Scan for the cell matching the given text and deliver its [X, Y] coordinate at center. 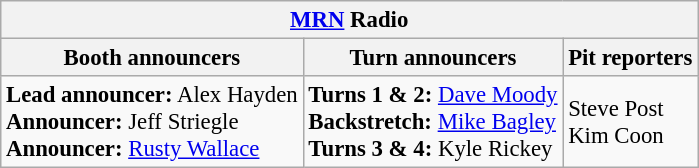
Steve PostKim Coon [630, 122]
Turn announcers [433, 58]
MRN Radio [350, 20]
Lead announcer: Alex HaydenAnnouncer: Jeff StriegleAnnouncer: Rusty Wallace [152, 122]
Pit reporters [630, 58]
Turns 1 & 2: Dave MoodyBackstretch: Mike BagleyTurns 3 & 4: Kyle Rickey [433, 122]
Booth announcers [152, 58]
